Locate the cell with the specified text and output its (X, Y) center coordinate. 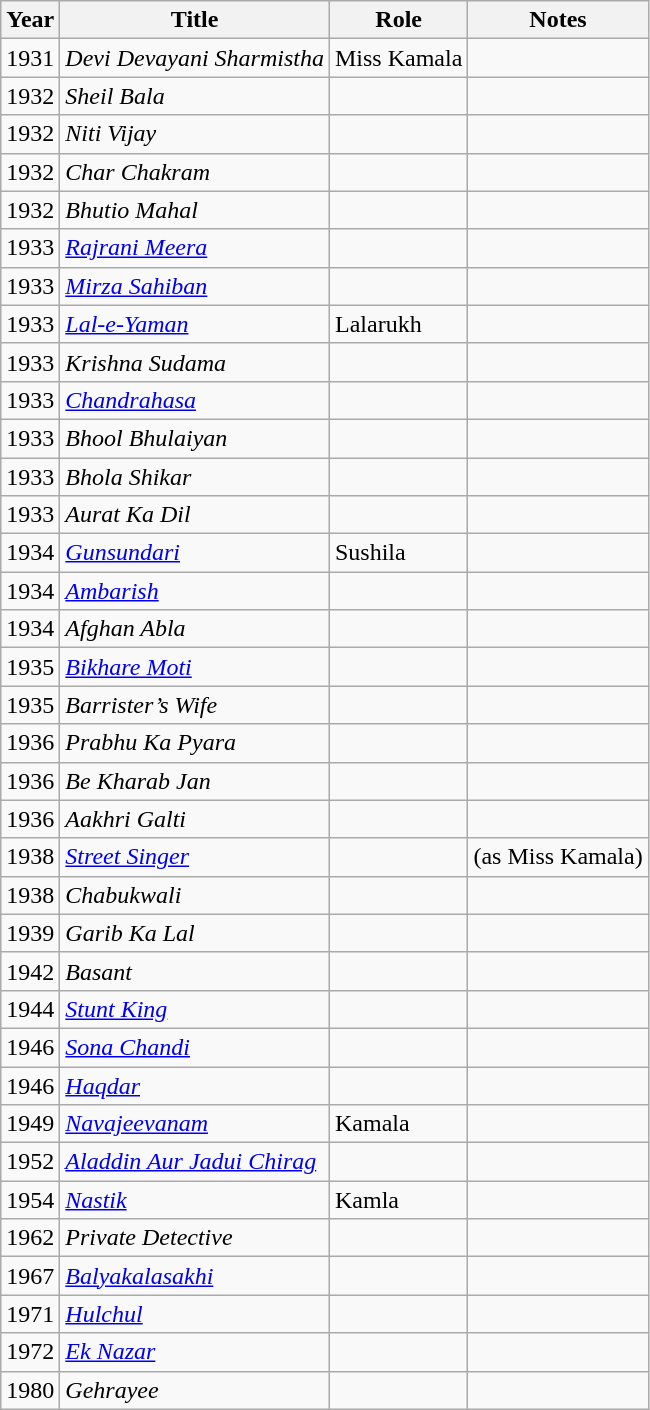
Haqdar (195, 1085)
Be Kharab Jan (195, 781)
Rajrani Meera (195, 248)
1972 (30, 1352)
Nastik (195, 1200)
1971 (30, 1314)
1954 (30, 1200)
Afghan Abla (195, 629)
Devi Devayani Sharmistha (195, 58)
Prabhu Ka Pyara (195, 743)
Role (398, 20)
Lalarukh (398, 324)
Sushila (398, 553)
Sheil Bala (195, 96)
1952 (30, 1162)
Mirza Sahiban (195, 286)
Gehrayee (195, 1390)
Ambarish (195, 591)
Kamla (398, 1200)
Char Chakram (195, 172)
1980 (30, 1390)
Barrister’s Wife (195, 705)
Bikhare Moti (195, 667)
(as Miss Kamala) (558, 857)
Chandrahasa (195, 400)
1962 (30, 1238)
1942 (30, 971)
Bhutio Mahal (195, 210)
Lal-e-Yaman (195, 324)
1931 (30, 58)
Year (30, 20)
Navajeevanam (195, 1124)
Aladdin Aur Jadui Chirag (195, 1162)
1967 (30, 1276)
Hulchul (195, 1314)
Balyakalasakhi (195, 1276)
Bhool Bhulaiyan (195, 438)
1944 (30, 1009)
Ek Nazar (195, 1352)
Title (195, 20)
Chabukwali (195, 895)
Bhola Shikar (195, 477)
1939 (30, 933)
Stunt King (195, 1009)
Notes (558, 20)
Krishna Sudama (195, 362)
Private Detective (195, 1238)
Miss Kamala (398, 58)
Niti Vijay (195, 134)
Aurat Ka Dil (195, 515)
Aakhri Galti (195, 819)
Street Singer (195, 857)
Gunsundari (195, 553)
Basant (195, 971)
Sona Chandi (195, 1047)
1949 (30, 1124)
Kamala (398, 1124)
Garib Ka Lal (195, 933)
